Pinpoint the cell where the given text exists, returning its [X, Y] midpoint coordinate. 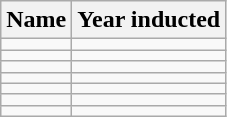
Name [36, 20]
Year inducted [149, 20]
